Find where the given text appears and provide that cell's center as [X, Y] coordinate. 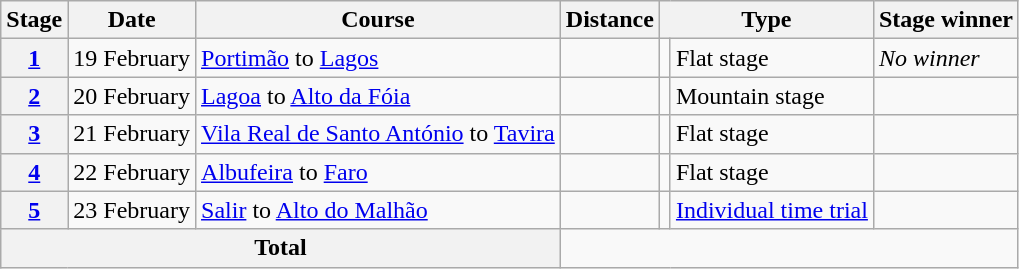
Course [378, 20]
Stage [34, 20]
Mountain stage [772, 96]
Individual time trial [772, 210]
3 [34, 134]
23 February [132, 210]
2 [34, 96]
4 [34, 172]
Type [766, 20]
Lagoa to Alto da Fóia [378, 96]
Salir to Alto do Malhão [378, 210]
20 February [132, 96]
Total [281, 248]
22 February [132, 172]
Albufeira to Faro [378, 172]
Stage winner [946, 20]
21 February [132, 134]
No winner [946, 58]
Vila Real de Santo António to Tavira [378, 134]
5 [34, 210]
Distance [610, 20]
Date [132, 20]
Portimão to Lagos [378, 58]
19 February [132, 58]
1 [34, 58]
